Pinpoint the cell where the given text exists, returning its [X, Y] midpoint coordinate. 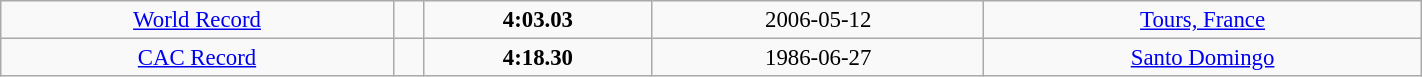
1986-06-27 [818, 58]
CAC Record [198, 58]
Santo Domingo [1202, 58]
4:18.30 [538, 58]
World Record [198, 20]
Tours, France [1202, 20]
2006-05-12 [818, 20]
4:03.03 [538, 20]
